Detect which cell encompasses the target text, then output its (x, y) center coordinate. 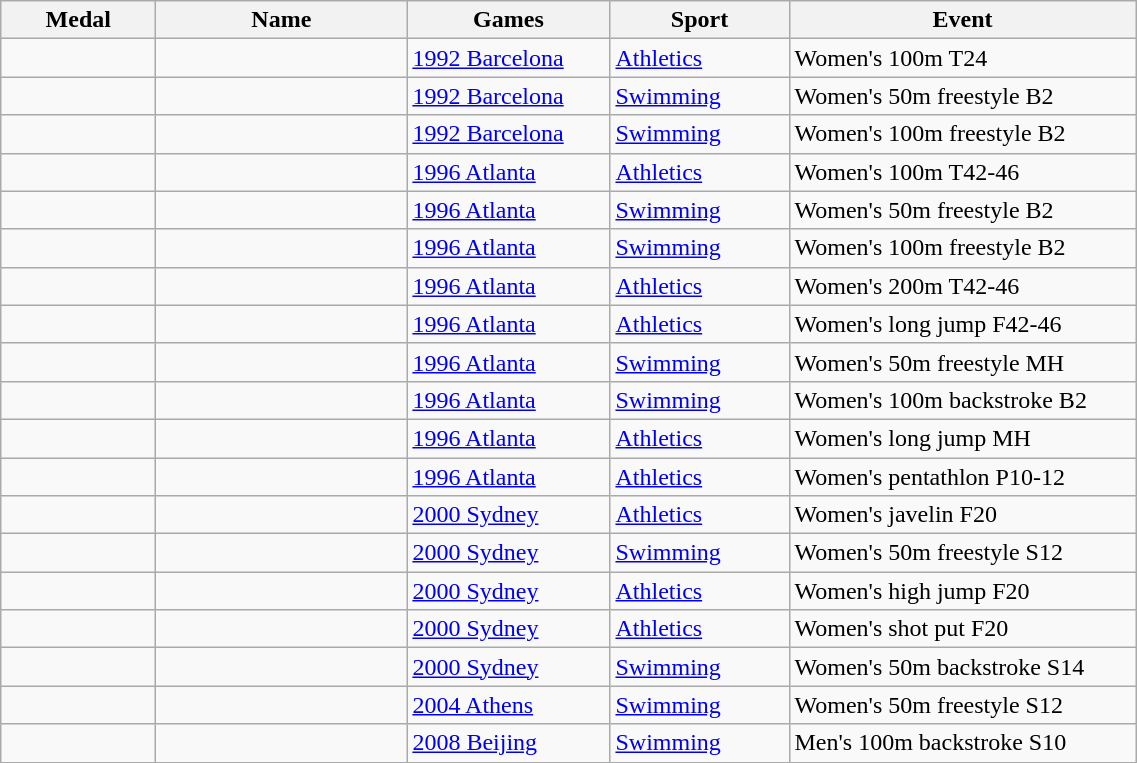
Sport (700, 20)
Women's long jump F42-46 (962, 324)
Women's pentathlon P10-12 (962, 477)
Event (962, 20)
2008 Beijing (508, 743)
Women's high jump F20 (962, 591)
Women's 100m T24 (962, 58)
Women's 200m T42-46 (962, 286)
Women's javelin F20 (962, 515)
Women's shot put F20 (962, 629)
Games (508, 20)
Medal (78, 20)
Women's long jump MH (962, 438)
Women's 100m T42-46 (962, 172)
Name (282, 20)
Men's 100m backstroke S10 (962, 743)
Women's 50m freestyle MH (962, 362)
Women's 100m backstroke B2 (962, 400)
2004 Athens (508, 705)
Women's 50m backstroke S14 (962, 667)
